Scan for the cell matching the given text and deliver its (x, y) coordinate at center. 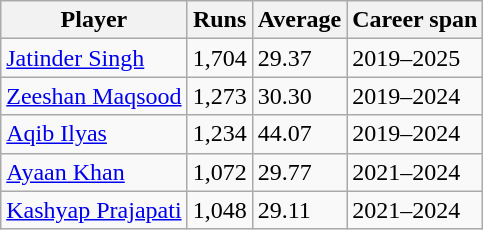
1,048 (220, 210)
29.11 (300, 210)
Ayaan Khan (94, 172)
1,704 (220, 58)
30.30 (300, 96)
Average (300, 20)
44.07 (300, 134)
1,072 (220, 172)
1,234 (220, 134)
Career span (415, 20)
29.77 (300, 172)
Kashyap Prajapati (94, 210)
Player (94, 20)
1,273 (220, 96)
29.37 (300, 58)
Jatinder Singh (94, 58)
2019–2025 (415, 58)
Zeeshan Maqsood (94, 96)
Runs (220, 20)
Aqib Ilyas (94, 134)
